From the cell containing the given text, extract its center point as [X, Y] coordinate. 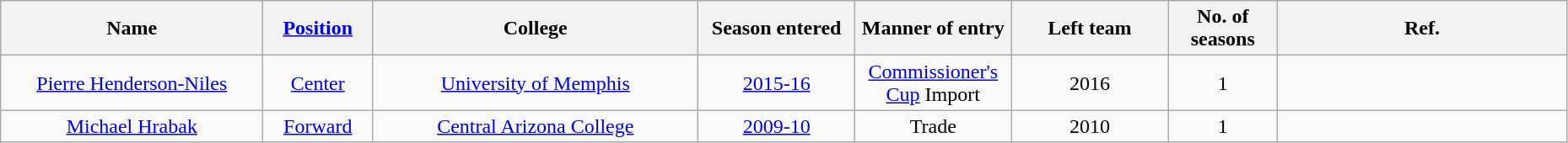
Position [318, 29]
2016 [1090, 82]
Pierre Henderson-Niles [132, 82]
No. of seasons [1223, 29]
Name [132, 29]
2015-16 [777, 82]
Ref. [1422, 29]
Commissioner's Cup Import [933, 82]
2010 [1090, 126]
Michael Hrabak [132, 126]
Left team [1090, 29]
Center [318, 82]
Trade [933, 126]
University of Memphis [536, 82]
Forward [318, 126]
Central Arizona College [536, 126]
Manner of entry [933, 29]
College [536, 29]
Season entered [777, 29]
2009-10 [777, 126]
